Determine the [x, y] coordinate at the center of the cell enclosing the given text.  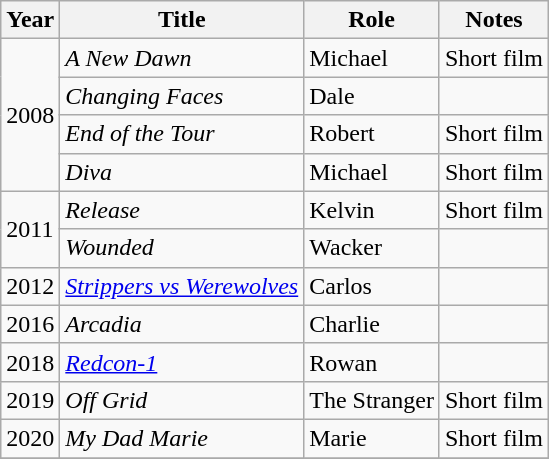
Arcadia [182, 324]
2011 [30, 229]
Off Grid [182, 400]
2012 [30, 286]
Robert [372, 134]
Year [30, 20]
Wacker [372, 248]
2018 [30, 362]
2019 [30, 400]
2008 [30, 115]
End of the Tour [182, 134]
Title [182, 20]
The Stranger [372, 400]
2020 [30, 438]
Kelvin [372, 210]
Rowan [372, 362]
Marie [372, 438]
Charlie [372, 324]
Strippers vs Werewolves [182, 286]
Diva [182, 172]
Notes [494, 20]
Changing Faces [182, 96]
Wounded [182, 248]
Carlos [372, 286]
Role [372, 20]
Dale [372, 96]
2016 [30, 324]
Redcon-1 [182, 362]
Release [182, 210]
A New Dawn [182, 58]
My Dad Marie [182, 438]
